Provide the [X, Y] coordinate of the cell's center where the given text is located.  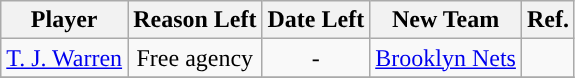
- [316, 58]
Free agency [195, 58]
New Team [446, 20]
T. J. Warren [64, 58]
Player [64, 20]
Ref. [548, 20]
Brooklyn Nets [446, 58]
Reason Left [195, 20]
Date Left [316, 20]
